Locate the cell with the specified text and output its [x, y] center coordinate. 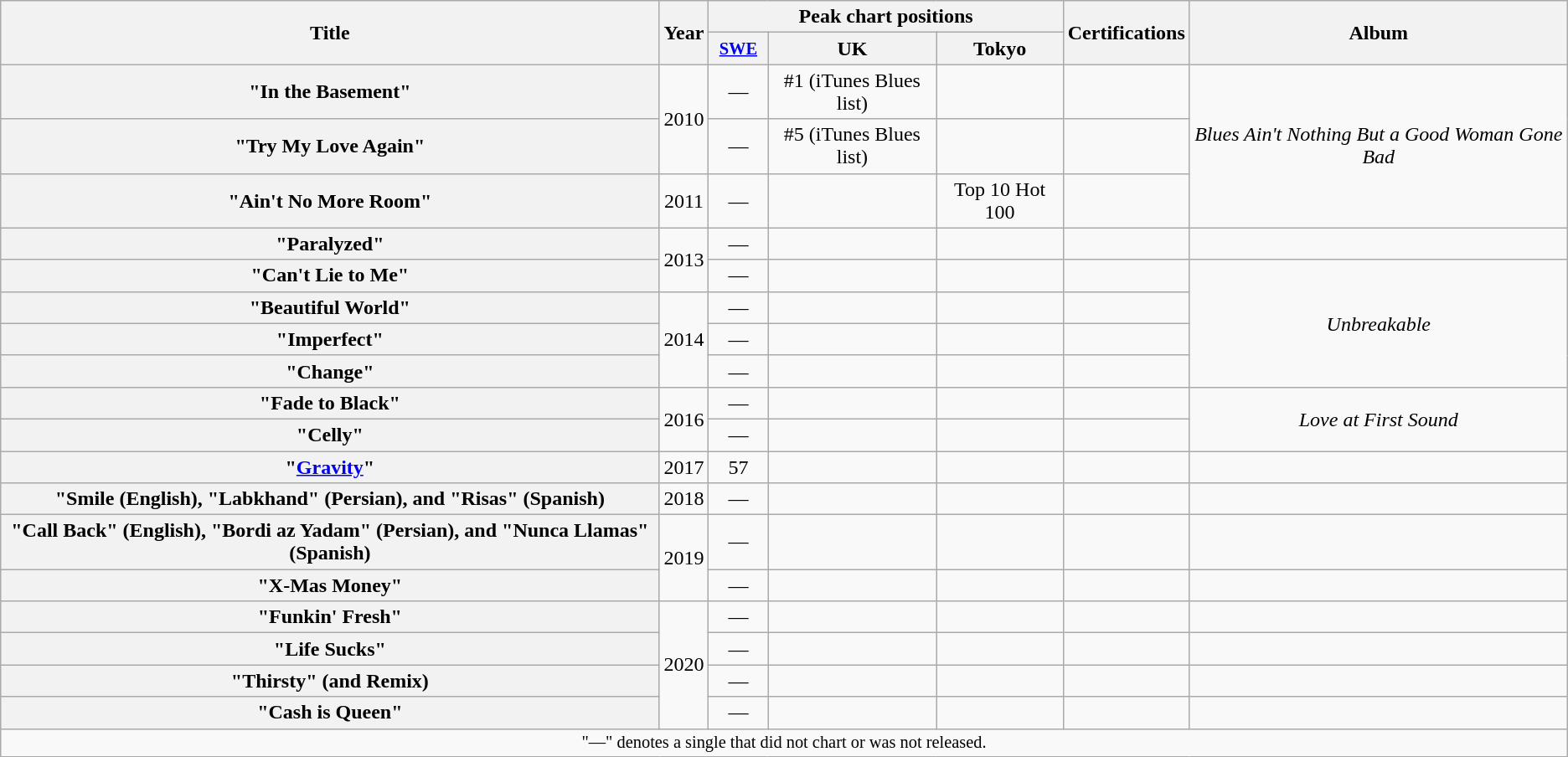
"Paralyzed" [330, 244]
"Funkin' Fresh" [330, 617]
Year [683, 33]
2020 [683, 665]
Unbreakable [1379, 323]
#1 (iTunes Blues list) [853, 92]
2014 [683, 339]
UK [853, 49]
Tokyo [1000, 49]
2013 [683, 260]
"Cash is Queen" [330, 713]
"Imperfect" [330, 339]
"Life Sucks" [330, 649]
"Call Back" (English), "Bordi az Yadam" (Persian), and "Nunca Llamas" (Spanish) [330, 543]
Blues Ain't Nothing But a Good Woman Gone Bad [1379, 146]
"In the Basement" [330, 92]
"Try My Love Again" [330, 146]
"Gravity" [330, 466]
2017 [683, 466]
"Can't Lie to Me" [330, 276]
Top 10 Hot 100 [1000, 201]
57 [739, 466]
Peak chart positions [886, 17]
2019 [683, 558]
2011 [683, 201]
Album [1379, 33]
"Thirsty" (and Remix) [330, 681]
"Change" [330, 371]
"—" denotes a single that did not chart or was not released. [784, 743]
"Smile (English), "Labkhand" (Persian), and "Risas" (Spanish) [330, 499]
Love at First Sound [1379, 419]
Certifications [1126, 33]
"Celly" [330, 435]
2018 [683, 499]
"X-Mas Money" [330, 585]
2016 [683, 419]
#5 (iTunes Blues list) [853, 146]
"Fade to Black" [330, 403]
SWE [739, 49]
Title [330, 33]
"Ain't No More Room" [330, 201]
2010 [683, 119]
"Beautiful World" [330, 307]
